Detect which cell encompasses the target text, then output its [x, y] center coordinate. 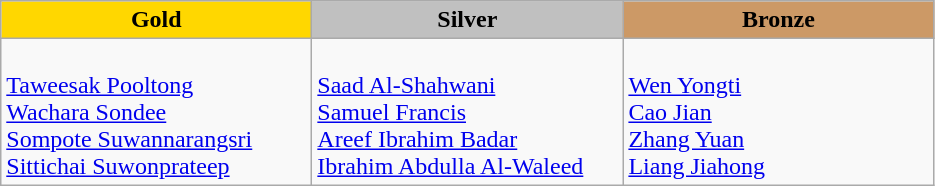
Taweesak PooltongWachara SondeeSompote SuwannarangsriSittichai Suwonprateep [156, 112]
Saad Al-ShahwaniSamuel FrancisAreef Ibrahim BadarIbrahim Abdulla Al-Waleed [468, 112]
Silver [468, 20]
Gold [156, 20]
Wen YongtiCao JianZhang YuanLiang Jiahong [778, 112]
Bronze [778, 20]
